For the text-containing cell, return its midpoint in (X, Y) coordinate format. 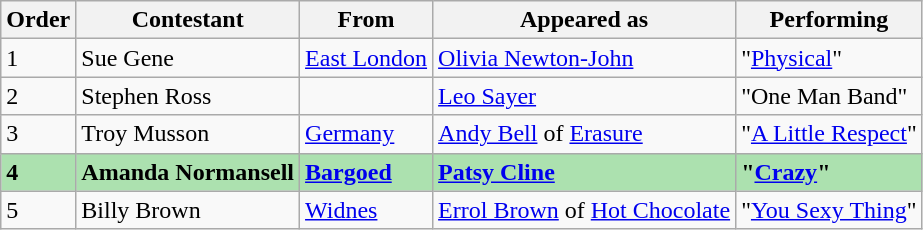
"A Little Respect" (830, 134)
Widnes (366, 210)
Patsy Cline (584, 172)
2 (38, 96)
Stephen Ross (188, 96)
"Physical" (830, 58)
Olivia Newton-John (584, 58)
Order (38, 20)
Amanda Normansell (188, 172)
Performing (830, 20)
"Crazy" (830, 172)
From (366, 20)
4 (38, 172)
Germany (366, 134)
"You Sexy Thing" (830, 210)
Bargoed (366, 172)
Contestant (188, 20)
Appeared as (584, 20)
5 (38, 210)
"One Man Band" (830, 96)
Andy Bell of Erasure (584, 134)
Troy Musson (188, 134)
Errol Brown of Hot Chocolate (584, 210)
1 (38, 58)
Sue Gene (188, 58)
Leo Sayer (584, 96)
3 (38, 134)
Billy Brown (188, 210)
East London (366, 58)
